Pinpoint the cell where the given text exists, returning its [x, y] midpoint coordinate. 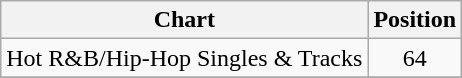
Position [415, 20]
Chart [184, 20]
64 [415, 58]
Hot R&B/Hip-Hop Singles & Tracks [184, 58]
